Scan for the cell matching the given text and deliver its (X, Y) coordinate at center. 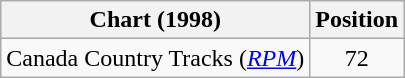
72 (357, 58)
Chart (1998) (156, 20)
Position (357, 20)
Canada Country Tracks (RPM) (156, 58)
